Identify which cell holds the provided text, then report its [x, y] central coordinate. 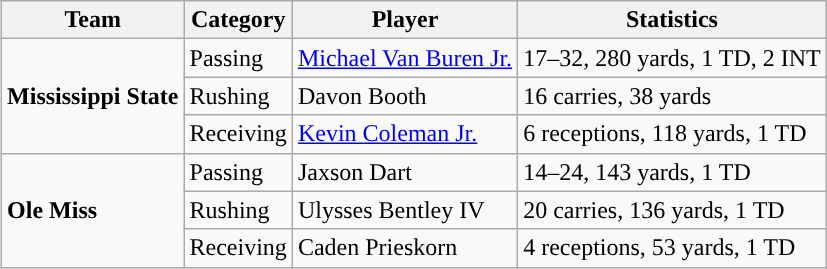
Jaxson Dart [404, 172]
Davon Booth [404, 96]
20 carries, 136 yards, 1 TD [672, 210]
Category [238, 20]
Mississippi State [93, 96]
17–32, 280 yards, 1 TD, 2 INT [672, 58]
Team [93, 20]
4 receptions, 53 yards, 1 TD [672, 248]
Michael Van Buren Jr. [404, 58]
16 carries, 38 yards [672, 96]
Kevin Coleman Jr. [404, 134]
6 receptions, 118 yards, 1 TD [672, 134]
Caden Prieskorn [404, 248]
Ulysses Bentley IV [404, 210]
14–24, 143 yards, 1 TD [672, 172]
Ole Miss [93, 210]
Player [404, 20]
Statistics [672, 20]
